From the cell containing the given text, extract its center point as (x, y) coordinate. 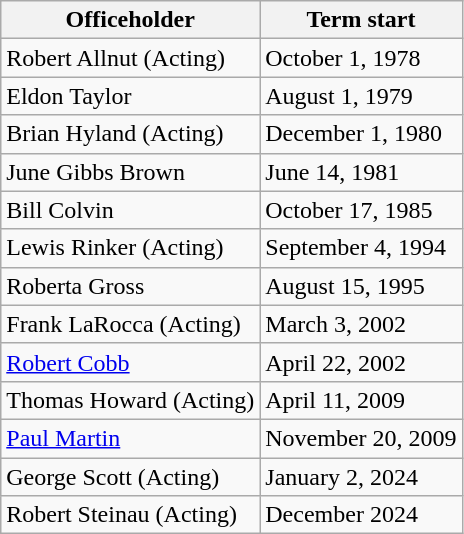
June Gibbs Brown (130, 172)
April 22, 2002 (361, 362)
Paul Martin (130, 438)
August 1, 1979 (361, 96)
Officeholder (130, 20)
George Scott (Acting) (130, 477)
October 1, 1978 (361, 58)
October 17, 1985 (361, 210)
January 2, 2024 (361, 477)
Robert Allnut (Acting) (130, 58)
April 11, 2009 (361, 400)
Robert Cobb (130, 362)
November 20, 2009 (361, 438)
Frank LaRocca (Acting) (130, 324)
Roberta Gross (130, 286)
Lewis Rinker (Acting) (130, 248)
Brian Hyland (Acting) (130, 134)
March 3, 2002 (361, 324)
September 4, 1994 (361, 248)
Term start (361, 20)
Robert Steinau (Acting) (130, 515)
Bill Colvin (130, 210)
June 14, 1981 (361, 172)
Thomas Howard (Acting) (130, 400)
Eldon Taylor (130, 96)
August 15, 1995 (361, 286)
December 1, 1980 (361, 134)
December 2024 (361, 515)
